From the cell containing the given text, extract its center point as [x, y] coordinate. 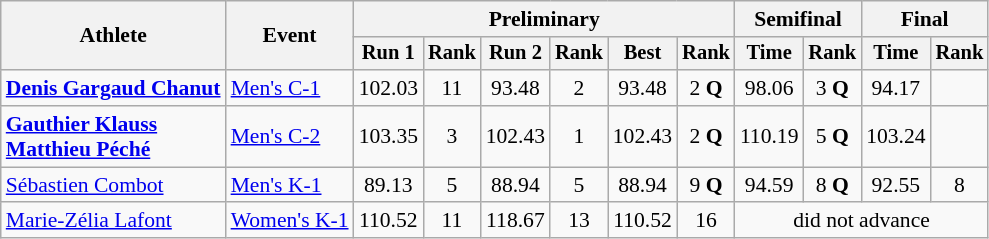
Men's C-2 [290, 136]
9 Q [706, 185]
Sébastien Combot [114, 185]
Gauthier KlaussMatthieu Péché [114, 136]
94.59 [770, 185]
Men's C-1 [290, 88]
Marie-Zélia Lafont [114, 221]
Event [290, 36]
89.13 [388, 185]
Denis Gargaud Chanut [114, 88]
Women's K-1 [290, 221]
Run 2 [516, 54]
118.67 [516, 221]
110.19 [770, 136]
94.17 [896, 88]
3 Q [833, 88]
Final [924, 19]
92.55 [896, 185]
5 Q [833, 136]
98.06 [770, 88]
Men's K-1 [290, 185]
13 [579, 221]
16 [706, 221]
3 [452, 136]
did not advance [862, 221]
103.24 [896, 136]
Preliminary [544, 19]
Athlete [114, 36]
8 [960, 185]
Best [642, 54]
1 [579, 136]
2 [579, 88]
102.03 [388, 88]
8 Q [833, 185]
103.35 [388, 136]
Run 1 [388, 54]
Semifinal [798, 19]
